Identify which cell holds the provided text, then report its (x, y) central coordinate. 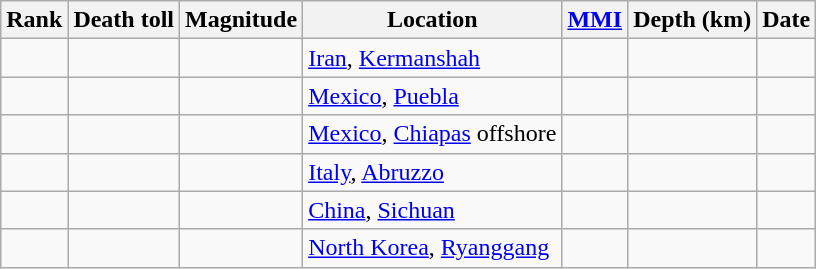
North Korea, Ryanggang (432, 248)
Italy, Abruzzo (432, 172)
Date (786, 20)
China, Sichuan (432, 210)
MMI (595, 20)
Location (432, 20)
Rank (34, 20)
Mexico, Chiapas offshore (432, 134)
Depth (km) (692, 20)
Mexico, Puebla (432, 96)
Death toll (124, 20)
Magnitude (242, 20)
Iran, Kermanshah (432, 58)
